Locate the cell with the specified text and output its (X, Y) center coordinate. 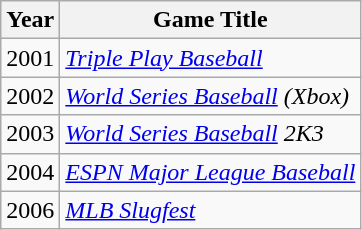
Triple Play Baseball (210, 58)
World Series Baseball 2K3 (210, 134)
2001 (30, 58)
2002 (30, 96)
2004 (30, 172)
Game Title (210, 20)
2006 (30, 210)
ESPN Major League Baseball (210, 172)
Year (30, 20)
MLB Slugfest (210, 210)
World Series Baseball (Xbox) (210, 96)
2003 (30, 134)
